Determine the (x, y) coordinate at the center of the cell enclosing the given text.  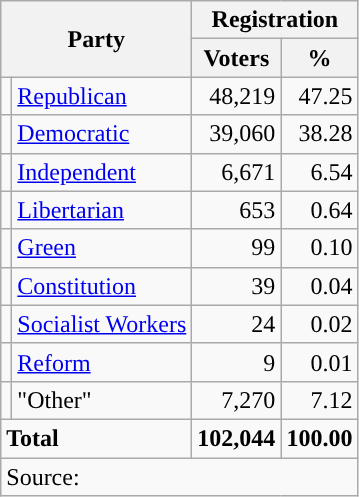
7,270 (236, 400)
0.64 (320, 210)
Total (96, 438)
48,219 (236, 96)
"Other" (102, 400)
Independent (102, 172)
Socialist Workers (102, 324)
% (320, 58)
39 (236, 286)
Reform (102, 362)
653 (236, 210)
Democratic (102, 134)
0.10 (320, 248)
Voters (236, 58)
24 (236, 324)
47.25 (320, 96)
Party (96, 39)
Registration (275, 20)
100.00 (320, 438)
Source: (180, 477)
0.02 (320, 324)
7.12 (320, 400)
6,671 (236, 172)
Republican (102, 96)
Constitution (102, 286)
102,044 (236, 438)
99 (236, 248)
38.28 (320, 134)
Libertarian (102, 210)
Green (102, 248)
6.54 (320, 172)
0.01 (320, 362)
39,060 (236, 134)
9 (236, 362)
0.04 (320, 286)
